Extract the (X, Y) coordinate from the center of the cell holding the provided text.  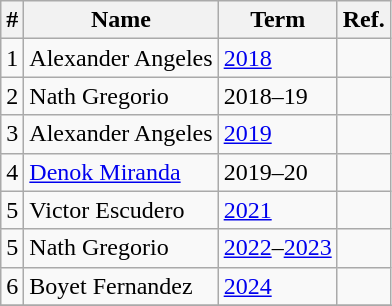
# (12, 20)
2021 (278, 210)
3 (12, 134)
Term (278, 20)
2 (12, 96)
Ref. (364, 20)
4 (12, 172)
Denok Miranda (121, 172)
Name (121, 20)
1 (12, 58)
2019 (278, 134)
2024 (278, 286)
2018–19 (278, 96)
6 (12, 286)
2018 (278, 58)
Boyet Fernandez (121, 286)
2019–20 (278, 172)
Victor Escudero (121, 210)
2022–2023 (278, 248)
